Identify which cell holds the provided text, then report its [X, Y] central coordinate. 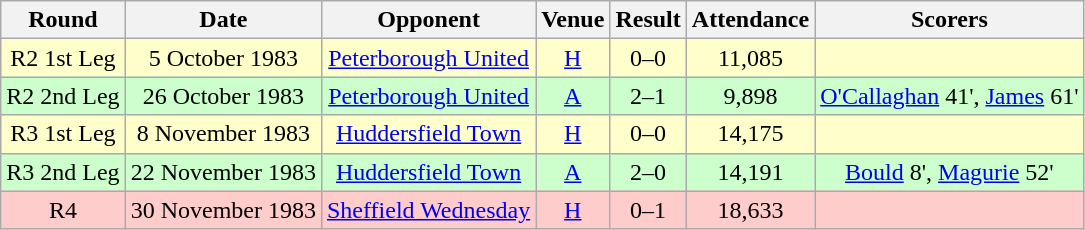
R4 [63, 210]
8 November 1983 [223, 134]
30 November 1983 [223, 210]
R3 1st Leg [63, 134]
0–1 [648, 210]
Date [223, 20]
Attendance [750, 20]
26 October 1983 [223, 96]
Result [648, 20]
Round [63, 20]
9,898 [750, 96]
22 November 1983 [223, 172]
18,633 [750, 210]
Sheffield Wednesday [428, 210]
14,175 [750, 134]
2–0 [648, 172]
R2 1st Leg [63, 58]
Scorers [950, 20]
R3 2nd Leg [63, 172]
Bould 8', Magurie 52' [950, 172]
14,191 [750, 172]
Opponent [428, 20]
O'Callaghan 41', James 61' [950, 96]
R2 2nd Leg [63, 96]
5 October 1983 [223, 58]
Venue [573, 20]
2–1 [648, 96]
11,085 [750, 58]
